For the text-containing cell, return its midpoint in (X, Y) coordinate format. 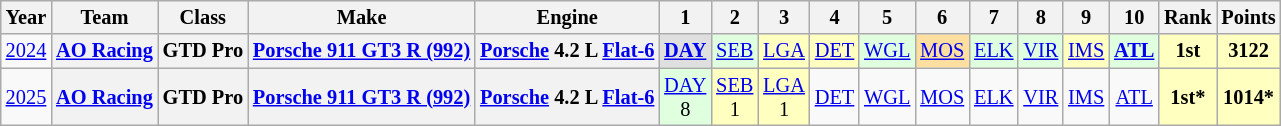
Engine (567, 17)
Class (203, 17)
2 (734, 17)
DAY (685, 51)
1st (1188, 51)
LGA (784, 51)
2025 (26, 97)
Make (362, 17)
SEB (734, 51)
8 (1040, 17)
10 (1134, 17)
Points (1248, 17)
5 (887, 17)
9 (1086, 17)
1014* (1248, 97)
Team (104, 17)
3122 (1248, 51)
2024 (26, 51)
3 (784, 17)
LGA1 (784, 97)
1st* (1188, 97)
6 (942, 17)
1 (685, 17)
Year (26, 17)
7 (994, 17)
Rank (1188, 17)
SEB1 (734, 97)
DAY8 (685, 97)
4 (834, 17)
